Provide the [X, Y] coordinate of the cell's center where the given text is located.  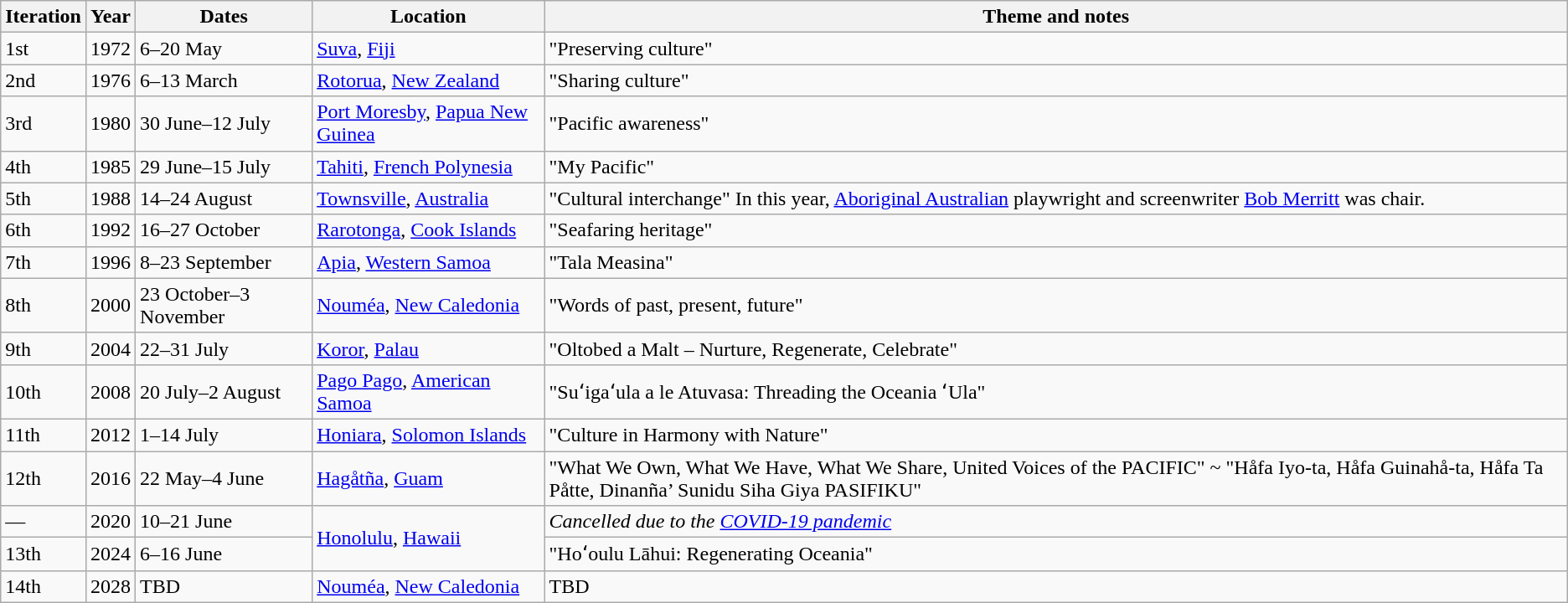
Townsville, Australia [429, 198]
Rarotonga, Cook Islands [429, 230]
2008 [111, 392]
20 July–2 August [224, 392]
7th [44, 262]
1–14 July [224, 435]
16–27 October [224, 230]
2000 [111, 305]
Cancelled due to the COVID-19 pandemic [1055, 522]
1985 [111, 167]
"Sharing culture" [1055, 80]
Rotorua, New Zealand [429, 80]
Port Moresby, Papua New Guinea [429, 124]
1st [44, 49]
6th [44, 230]
10th [44, 392]
"Culture in Harmony with Nature" [1055, 435]
Honolulu, Hawaii [429, 539]
Tahiti, French Polynesia [429, 167]
29 June–15 July [224, 167]
1976 [111, 80]
13th [44, 554]
Honiara, Solomon Islands [429, 435]
Dates [224, 17]
Hagåtña, Guam [429, 477]
6–16 June [224, 554]
23 October–3 November [224, 305]
"Words of past, present, future" [1055, 305]
2012 [111, 435]
"Pacific awareness" [1055, 124]
Suva, Fiji [429, 49]
1996 [111, 262]
8–23 September [224, 262]
1992 [111, 230]
8th [44, 305]
"Hoʻoulu Lāhui: Regenerating Oceania" [1055, 554]
9th [44, 348]
Apia, Western Samoa [429, 262]
5th [44, 198]
2004 [111, 348]
Iteration [44, 17]
2016 [111, 477]
2nd [44, 80]
1980 [111, 124]
3rd [44, 124]
"Suʻigaʻula a le Atuvasa: Threading the Oceania ʻUla" [1055, 392]
"Seafaring heritage" [1055, 230]
12th [44, 477]
Koror, Palau [429, 348]
2020 [111, 522]
10–21 June [224, 522]
2028 [111, 586]
22–31 July [224, 348]
Theme and notes [1055, 17]
"Oltobed a Malt – Nurture, Regenerate, Celebrate" [1055, 348]
14th [44, 586]
6–20 May [224, 49]
"My Pacific" [1055, 167]
4th [44, 167]
— [44, 522]
"Preserving culture" [1055, 49]
11th [44, 435]
1988 [111, 198]
2024 [111, 554]
"Cultural interchange" In this year, Aboriginal Australian playwright and screenwriter Bob Merritt was chair. [1055, 198]
"Tala Measina" [1055, 262]
Pago Pago, American Samoa [429, 392]
6–13 March [224, 80]
14–24 August [224, 198]
Location [429, 17]
1972 [111, 49]
Year [111, 17]
22 May–4 June [224, 477]
30 June–12 July [224, 124]
